Provide the [X, Y] coordinate of the cell's center where the given text is located.  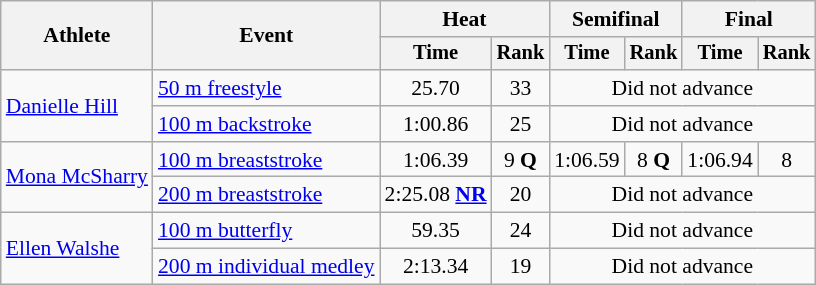
Event [266, 36]
Mona McSharry [77, 178]
8 Q [654, 160]
100 m butterfly [266, 231]
Athlete [77, 36]
19 [521, 267]
25.70 [436, 88]
Semifinal [616, 19]
50 m freestyle [266, 88]
Final [748, 19]
100 m backstroke [266, 124]
Danielle Hill [77, 106]
1:00.86 [436, 124]
100 m breaststroke [266, 160]
Ellen Walshe [77, 248]
200 m individual medley [266, 267]
8 [787, 160]
1:06.94 [720, 160]
Heat [465, 19]
20 [521, 195]
24 [521, 231]
2:13.34 [436, 267]
1:06.59 [586, 160]
33 [521, 88]
200 m breaststroke [266, 195]
9 Q [521, 160]
2:25.08 NR [436, 195]
59.35 [436, 231]
25 [521, 124]
1:06.39 [436, 160]
